Output the (x, y) coordinate of the center of the cell containing the given text.  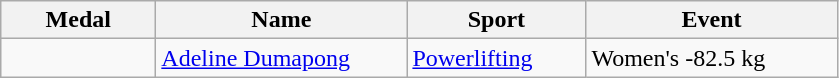
Sport (496, 20)
Adeline Dumapong (282, 58)
Name (282, 20)
Medal (78, 20)
Event (712, 20)
Powerlifting (496, 58)
Women's -82.5 kg (712, 58)
